Provide the [X, Y] coordinate of the cell's center where the given text is located.  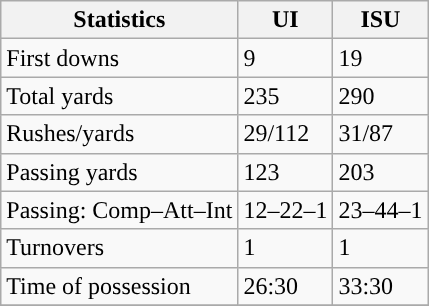
Statistics [120, 20]
19 [380, 58]
290 [380, 96]
26:30 [286, 286]
Rushes/yards [120, 134]
ISU [380, 20]
203 [380, 172]
123 [286, 172]
235 [286, 96]
29/112 [286, 134]
31/87 [380, 134]
Passing: Comp–Att–Int [120, 210]
Turnovers [120, 248]
23–44–1 [380, 210]
UI [286, 20]
First downs [120, 58]
33:30 [380, 286]
9 [286, 58]
Time of possession [120, 286]
Total yards [120, 96]
12–22–1 [286, 210]
Passing yards [120, 172]
